Extract the (X, Y) coordinate from the center of the cell holding the provided text.  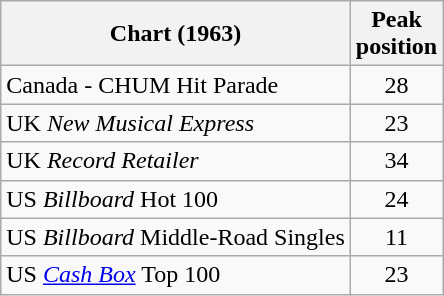
Canada - CHUM Hit Parade (176, 85)
11 (396, 237)
US Cash Box Top 100 (176, 275)
24 (396, 199)
US Billboard Middle-Road Singles (176, 237)
Chart (1963) (176, 34)
28 (396, 85)
UK New Musical Express (176, 123)
Peakposition (396, 34)
US Billboard Hot 100 (176, 199)
UK Record Retailer (176, 161)
34 (396, 161)
